Return [x, y] of the center of cell containing provided text 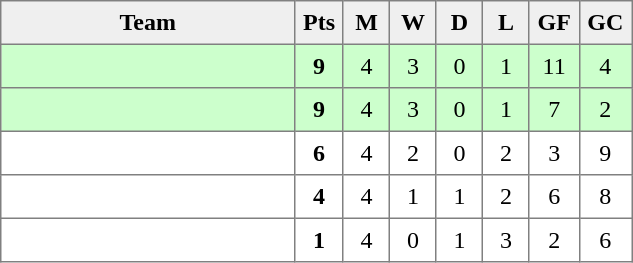
L [506, 23]
GC [605, 23]
11 [554, 66]
Pts [319, 23]
W [413, 23]
GF [554, 23]
7 [554, 110]
D [459, 23]
Team [148, 23]
8 [605, 197]
M [366, 23]
